Provide the [X, Y] coordinate of the cell's center where the given text is located.  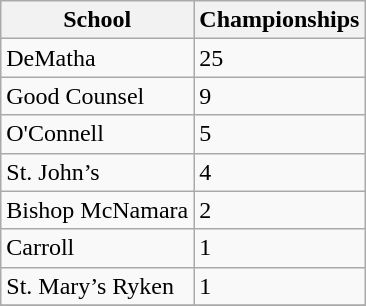
O'Connell [98, 134]
DeMatha [98, 58]
25 [280, 58]
Good Counsel [98, 96]
Carroll [98, 248]
2 [280, 210]
St. John’s [98, 172]
St. Mary’s Ryken [98, 286]
Championships [280, 20]
9 [280, 96]
4 [280, 172]
Bishop McNamara [98, 210]
School [98, 20]
5 [280, 134]
